Output the (X, Y) coordinate of the center of the cell containing the given text.  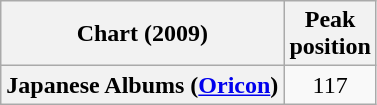
Japanese Albums (Oricon) (142, 85)
117 (330, 85)
Peak position (330, 34)
Chart (2009) (142, 34)
